Pinpoint the cell where the given text exists, returning its [x, y] midpoint coordinate. 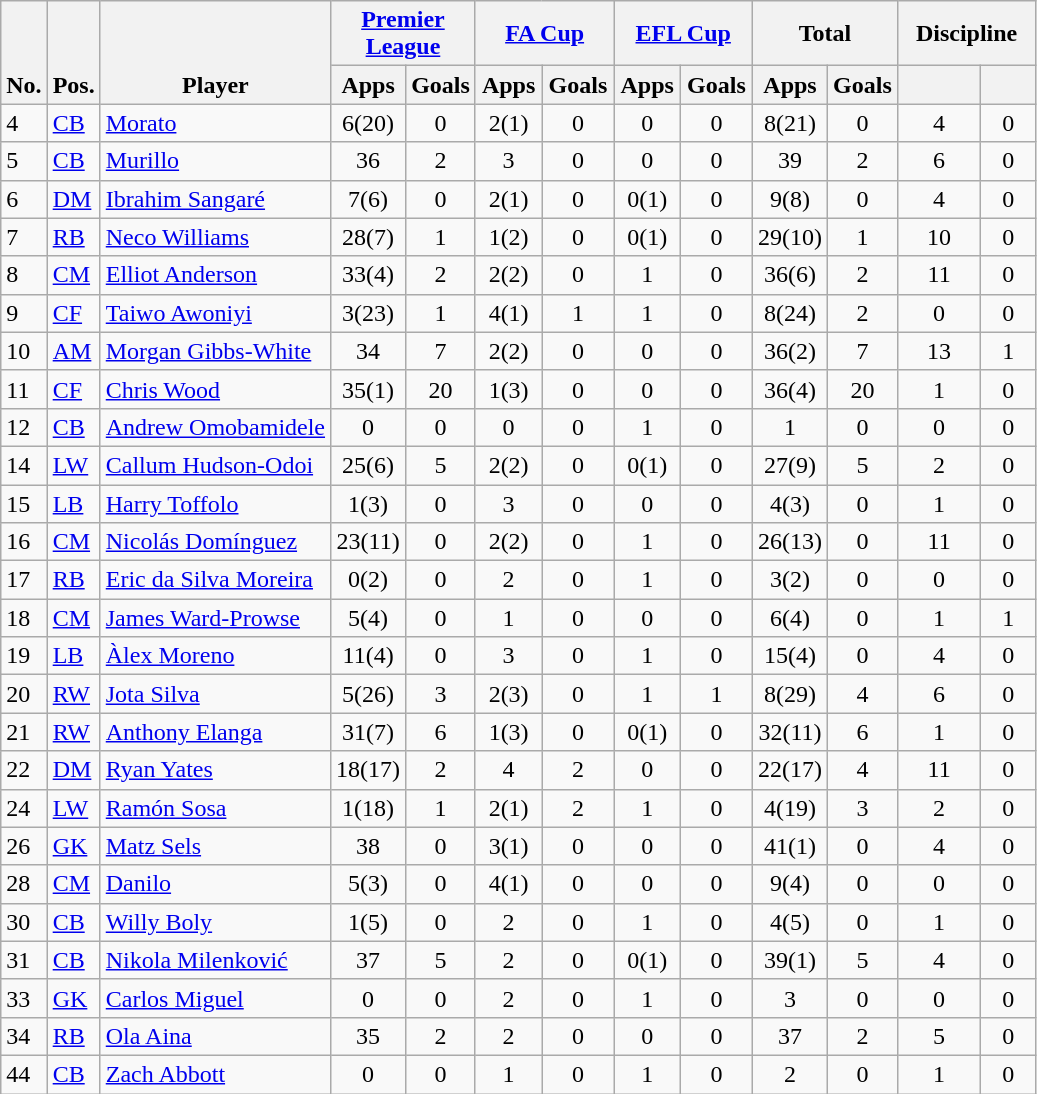
35 [368, 1036]
3(1) [508, 846]
Andrew Omobamidele [215, 427]
Ramón Sosa [215, 808]
8(21) [790, 123]
Nikola Milenković [215, 960]
Carlos Miguel [215, 998]
Murillo [215, 161]
5(3) [368, 884]
9(8) [790, 199]
25(6) [368, 465]
41(1) [790, 846]
7(6) [368, 199]
Player [215, 52]
Willy Boly [215, 922]
No. [24, 52]
4(5) [790, 922]
36(2) [790, 351]
16 [24, 542]
0(2) [368, 580]
EFL Cup [684, 34]
Callum Hudson-Odoi [215, 465]
Pos. [74, 52]
Danilo [215, 884]
22 [24, 770]
Morato [215, 123]
15(4) [790, 656]
38 [368, 846]
4(19) [790, 808]
27(9) [790, 465]
24 [24, 808]
33 [24, 998]
26(13) [790, 542]
11(4) [368, 656]
18 [24, 618]
29(10) [790, 237]
31 [24, 960]
1(18) [368, 808]
Chris Wood [215, 389]
21 [24, 732]
35(1) [368, 389]
23(11) [368, 542]
26 [24, 846]
1(5) [368, 922]
31(7) [368, 732]
30 [24, 922]
Total [824, 34]
32(11) [790, 732]
Jota Silva [215, 694]
4(3) [790, 503]
Premier League [404, 34]
8(24) [790, 313]
3(23) [368, 313]
8(29) [790, 694]
36(6) [790, 275]
3(2) [790, 580]
8 [24, 275]
39(1) [790, 960]
Ibrahim Sangaré [215, 199]
Zach Abbott [215, 1074]
18(17) [368, 770]
9 [24, 313]
36(4) [790, 389]
5(26) [368, 694]
Taiwo Awoniyi [215, 313]
James Ward-Prowse [215, 618]
AM [74, 351]
6(4) [790, 618]
14 [24, 465]
Neco Williams [215, 237]
Ryan Yates [215, 770]
13 [939, 351]
Elliot Anderson [215, 275]
Matz Sels [215, 846]
19 [24, 656]
2(3) [508, 694]
33(4) [368, 275]
15 [24, 503]
28(7) [368, 237]
Ola Aina [215, 1036]
17 [24, 580]
6(20) [368, 123]
44 [24, 1074]
Nicolás Domínguez [215, 542]
Harry Toffolo [215, 503]
Discipline [966, 34]
1(2) [508, 237]
36 [368, 161]
22(17) [790, 770]
Morgan Gibbs-White [215, 351]
28 [24, 884]
9(4) [790, 884]
5(4) [368, 618]
Àlex Moreno [215, 656]
FA Cup [544, 34]
39 [790, 161]
Anthony Elanga [215, 732]
12 [24, 427]
Eric da Silva Moreira [215, 580]
